Output the (X, Y) coordinate of the center of the cell containing the given text.  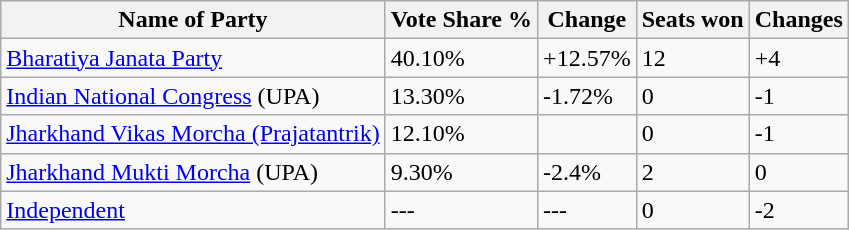
Seats won (692, 20)
Independent (193, 210)
Change (588, 20)
Name of Party (193, 20)
9.30% (461, 172)
Bharatiya Janata Party (193, 58)
-2 (798, 210)
-1.72% (588, 96)
Vote Share % (461, 20)
Indian National Congress (UPA) (193, 96)
Jharkhand Mukti Morcha (UPA) (193, 172)
13.30% (461, 96)
+4 (798, 58)
-2.4% (588, 172)
12 (692, 58)
+12.57% (588, 58)
40.10% (461, 58)
12.10% (461, 134)
Changes (798, 20)
2 (692, 172)
Jharkhand Vikas Morcha (Prajatantrik) (193, 134)
